Capture the cell that displays the provided text and extract its (X, Y) central coordinate. 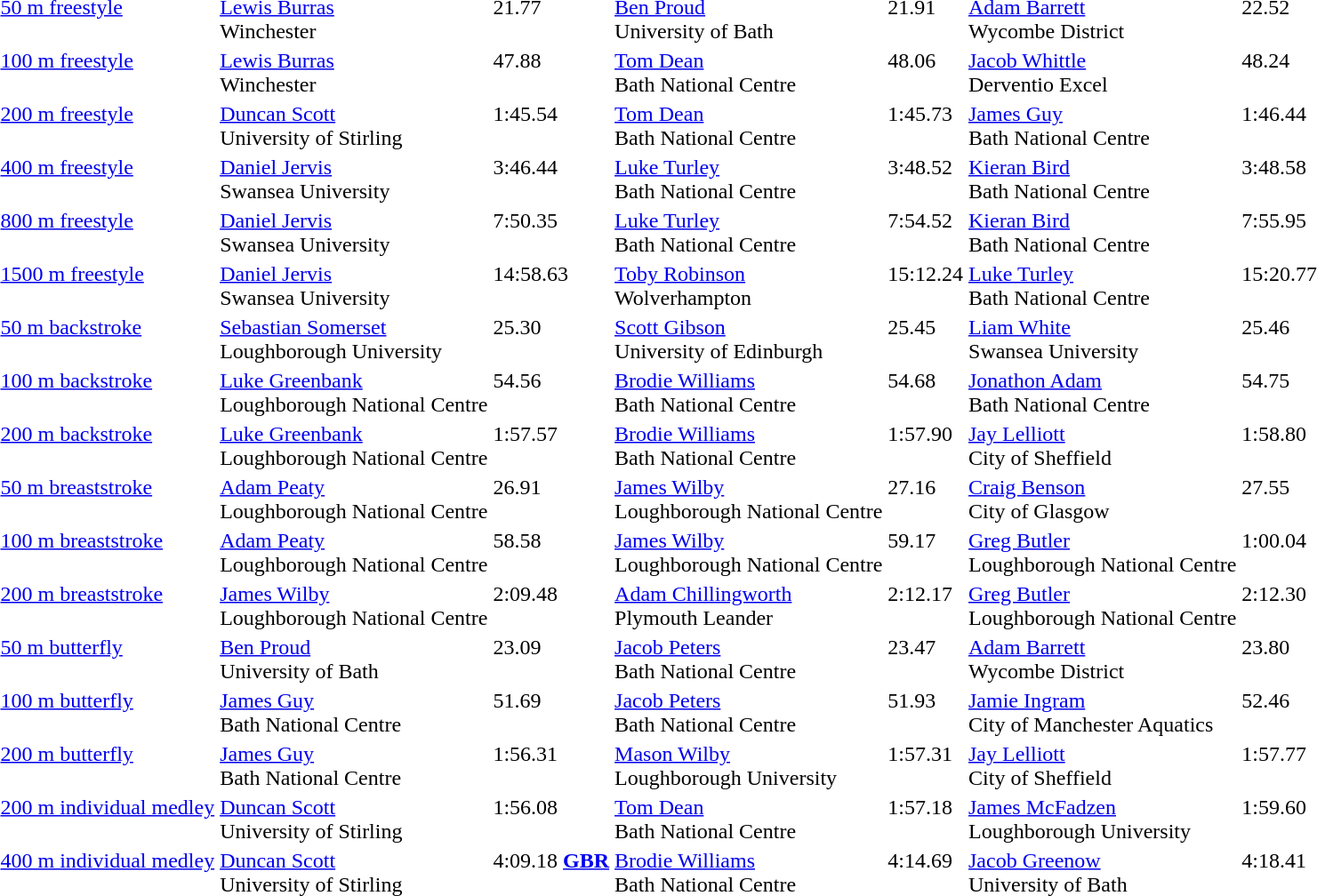
Craig BensonCity of Glasgow (1103, 500)
2:09.48 (551, 606)
1:45.54 (551, 126)
48.06 (926, 73)
51.69 (551, 713)
Liam WhiteSwansea University (1103, 340)
23.47 (926, 660)
Ben ProudUniversity of Bath (354, 660)
Jonathon AdamBath National Centre (1103, 393)
1:45.73 (926, 126)
1:57.57 (551, 446)
Sebastian SomersetLoughborough University (354, 340)
15:12.24 (926, 286)
47.88 (551, 73)
27.16 (926, 500)
51.93 (926, 713)
23.09 (551, 660)
1:57.90 (926, 446)
James McFadzenLoughborough University (1103, 820)
1:56.08 (551, 820)
Jacob WhittleDerventio Excel (1103, 73)
54.56 (551, 393)
Mason WilbyLoughborough University (749, 766)
54.68 (926, 393)
7:50.35 (551, 233)
58.58 (551, 553)
1:56.31 (551, 766)
Lewis BurrasWinchester (354, 73)
26.91 (551, 500)
1:57.18 (926, 820)
3:46.44 (551, 180)
Adam Chillingworth Plymouth Leander (749, 606)
25.30 (551, 340)
1:57.31 (926, 766)
2:12.17 (926, 606)
3:48.52 (926, 180)
Adam BarrettWycombe District (1103, 660)
25.45 (926, 340)
59.17 (926, 553)
7:54.52 (926, 233)
Jamie Ingram City of Manchester Aquatics (1103, 713)
Toby RobinsonWolverhampton (749, 286)
Scott GibsonUniversity of Edinburgh (749, 340)
14:58.63 (551, 286)
